Extract the [x, y] coordinate from the center of the cell holding the provided text.  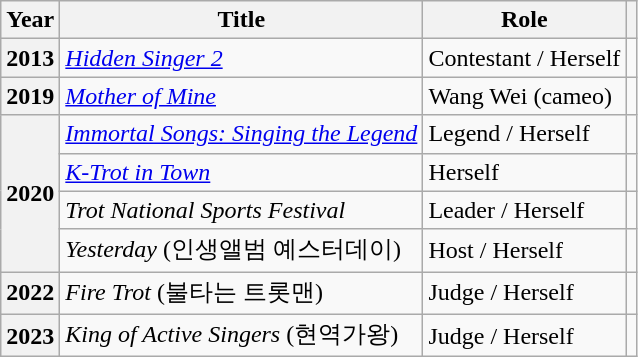
Leader / Herself [524, 210]
Title [242, 20]
2022 [30, 294]
King of Active Singers (현역가왕) [242, 336]
Yesterday (인생앨범 예스터데이) [242, 250]
2023 [30, 336]
Hidden Singer 2 [242, 58]
Immortal Songs: Singing the Legend [242, 134]
Trot National Sports Festival [242, 210]
2019 [30, 96]
Mother of Mine [242, 96]
Role [524, 20]
2013 [30, 58]
Host / Herself [524, 250]
K-Trot in Town [242, 172]
Wang Wei (cameo) [524, 96]
Fire Trot (불타는 트롯맨) [242, 294]
Legend / Herself [524, 134]
Contestant / Herself [524, 58]
2020 [30, 194]
Herself [524, 172]
Year [30, 20]
